From the cell containing the given text, extract its center point as [X, Y] coordinate. 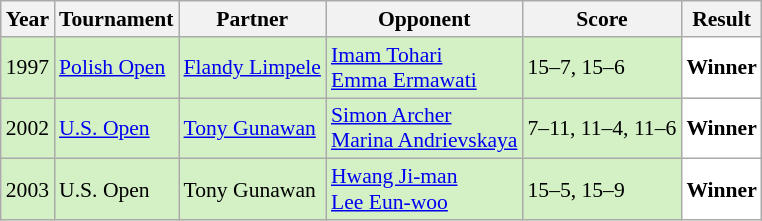
Flandy Limpele [252, 68]
Tournament [116, 19]
Partner [252, 19]
7–11, 11–4, 11–6 [602, 128]
Result [722, 19]
Simon Archer Marina Andrievskaya [424, 128]
15–7, 15–6 [602, 68]
Opponent [424, 19]
2003 [28, 190]
Hwang Ji-man Lee Eun-woo [424, 190]
Polish Open [116, 68]
Imam Tohari Emma Ermawati [424, 68]
2002 [28, 128]
Score [602, 19]
15–5, 15–9 [602, 190]
1997 [28, 68]
Year [28, 19]
